Provide the (x, y) coordinate of the cell's center where the given text is located.  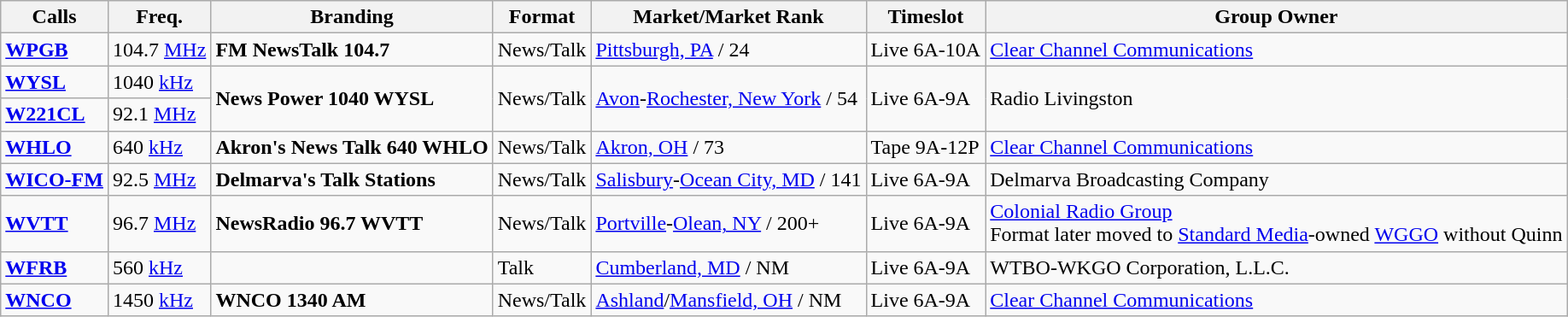
WFRB (55, 267)
Live 6A-10A (926, 50)
Delmarva's Talk Stations (352, 179)
Calls (55, 17)
Cumberland, MD / NM (728, 267)
FM NewsTalk 104.7 (352, 50)
Branding (352, 17)
WYSL (55, 82)
640 kHz (159, 147)
Portville-Olean, NY / 200+ (728, 224)
Market/Market Rank (728, 17)
Pittsburgh, PA / 24 (728, 50)
WNCO (55, 300)
Talk (541, 267)
Group Owner (1276, 17)
Tape 9A-12P (926, 147)
92.1 MHz (159, 114)
WVTT (55, 224)
1450 kHz (159, 300)
Delmarva Broadcasting Company (1276, 179)
92.5 MHz (159, 179)
NewsRadio 96.7 WVTT (352, 224)
Avon-Rochester, New York / 54 (728, 98)
560 kHz (159, 267)
96.7 MHz (159, 224)
Ashland/Mansfield, OH / NM (728, 300)
Format (541, 17)
WHLO (55, 147)
Akron, OH / 73 (728, 147)
Radio Livingston (1276, 98)
Timeslot (926, 17)
1040 kHz (159, 82)
WICO-FM (55, 179)
W221CL (55, 114)
Colonial Radio GroupFormat later moved to Standard Media-owned WGGO without Quinn (1276, 224)
WTBO-WKGO Corporation, L.L.C. (1276, 267)
Akron's News Talk 640 WHLO (352, 147)
WNCO 1340 AM (352, 300)
WPGB (55, 50)
Salisbury-Ocean City, MD / 141 (728, 179)
News Power 1040 WYSL (352, 98)
Freq. (159, 17)
104.7 MHz (159, 50)
